Return the [x, y] coordinate for the center point of the cell that contains the specified text.  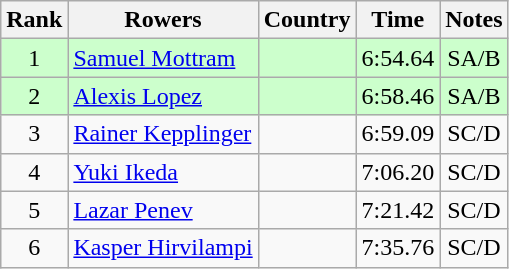
Lazar Penev [163, 210]
6:59.09 [398, 134]
6 [34, 248]
4 [34, 172]
Rowers [163, 20]
2 [34, 96]
7:21.42 [398, 210]
Yuki Ikeda [163, 172]
6:54.64 [398, 58]
Alexis Lopez [163, 96]
Rainer Kepplinger [163, 134]
3 [34, 134]
6:58.46 [398, 96]
5 [34, 210]
7:06.20 [398, 172]
1 [34, 58]
Rank [34, 20]
7:35.76 [398, 248]
Country [307, 20]
Samuel Mottram [163, 58]
Kasper Hirvilampi [163, 248]
Notes [474, 20]
Time [398, 20]
